Capture the cell that displays the provided text and extract its (X, Y) central coordinate. 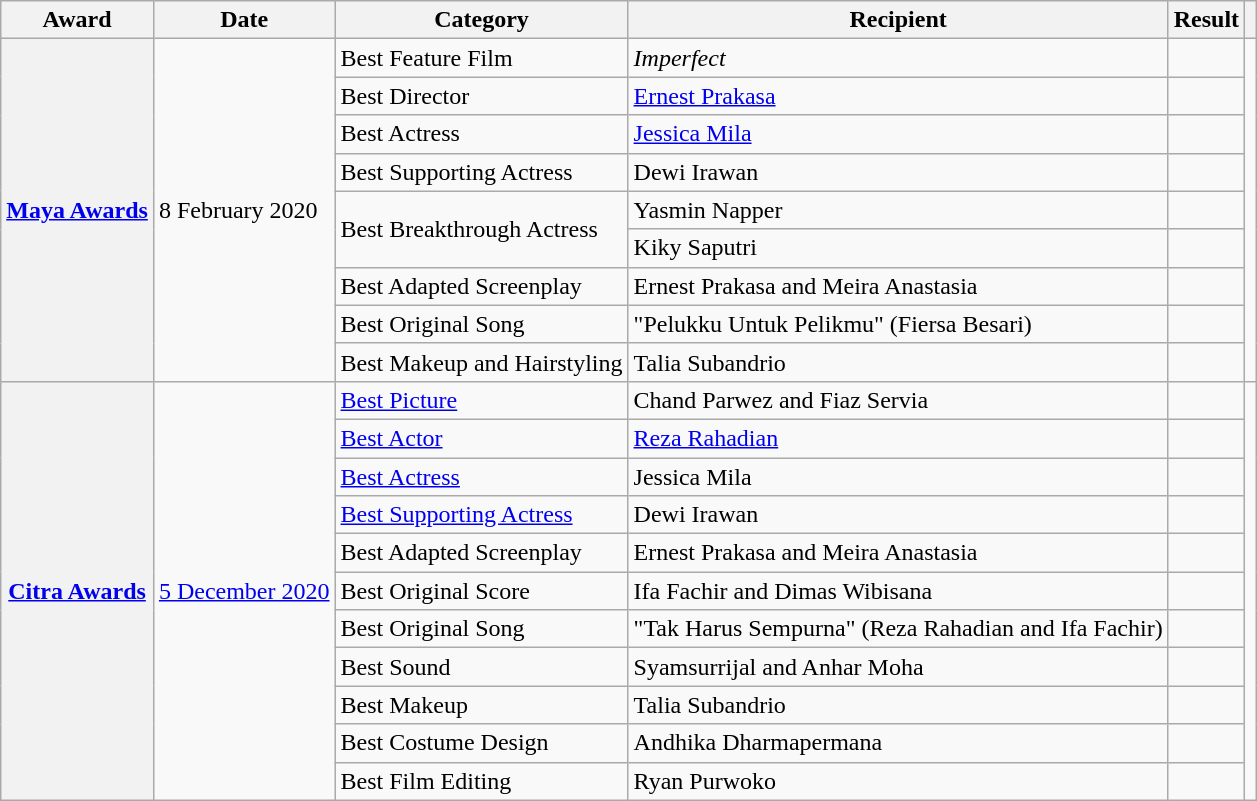
Yasmin Napper (898, 210)
Ryan Purwoko (898, 781)
Imperfect (898, 58)
Category (482, 20)
Best Original Score (482, 591)
5 December 2020 (244, 590)
8 February 2020 (244, 210)
Date (244, 20)
Best Costume Design (482, 743)
Best Actor (482, 438)
Best Director (482, 96)
Best Film Editing (482, 781)
"Tak Harus Sempurna" (Reza Rahadian and Ifa Fachir) (898, 629)
Best Feature Film (482, 58)
Andhika Dharmapermana (898, 743)
Reza Rahadian (898, 438)
Best Sound (482, 667)
Result (1206, 20)
Best Picture (482, 400)
Best Makeup and Hairstyling (482, 362)
Recipient (898, 20)
"Pelukku Untuk Pelikmu" (Fiersa Besari) (898, 324)
Best Makeup (482, 705)
Ernest Prakasa (898, 96)
Chand Parwez and Fiaz Servia (898, 400)
Citra Awards (78, 590)
Syamsurrijal and Anhar Moha (898, 667)
Kiky Saputri (898, 248)
Award (78, 20)
Best Breakthrough Actress (482, 229)
Maya Awards (78, 210)
Ifa Fachir and Dimas Wibisana (898, 591)
